Scan for the cell matching the given text and deliver its (X, Y) coordinate at center. 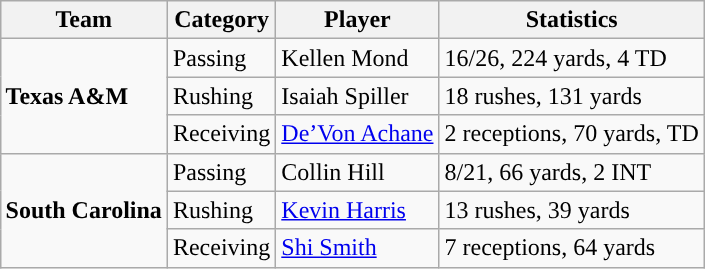
8/21, 66 yards, 2 INT (572, 172)
16/26, 224 yards, 4 TD (572, 58)
South Carolina (84, 210)
Kevin Harris (358, 210)
Team (84, 20)
2 receptions, 70 yards, TD (572, 134)
7 receptions, 64 yards (572, 248)
13 rushes, 39 yards (572, 210)
Collin Hill (358, 172)
De’Von Achane (358, 134)
Shi Smith (358, 248)
Statistics (572, 20)
Player (358, 20)
18 rushes, 131 yards (572, 96)
Kellen Mond (358, 58)
Isaiah Spiller (358, 96)
Texas A&M (84, 96)
Category (221, 20)
